Identify which cell holds the provided text, then report its [x, y] central coordinate. 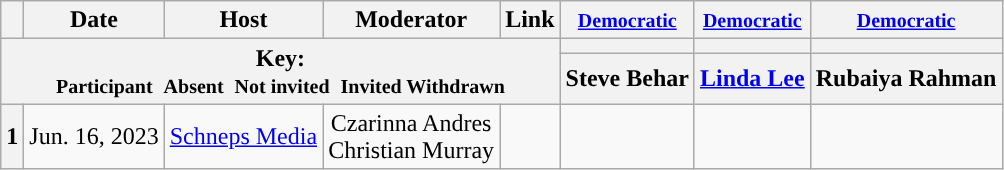
Key: Participant Absent Not invited Invited Withdrawn [280, 72]
Steve Behar [627, 78]
Link [530, 20]
Date [94, 20]
Czarinna AndresChristian Murray [412, 136]
Jun. 16, 2023 [94, 136]
Linda Lee [752, 78]
Rubaiya Rahman [906, 78]
Host [243, 20]
1 [12, 136]
Schneps Media [243, 136]
Moderator [412, 20]
